Identify which cell holds the provided text, then report its [x, y] central coordinate. 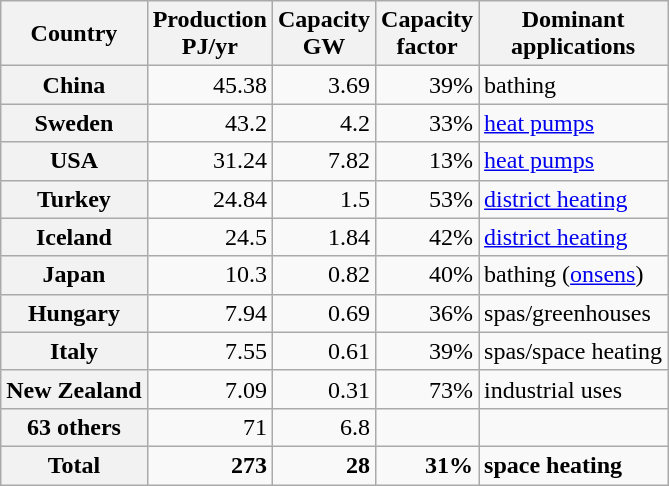
45.38 [210, 85]
28 [324, 465]
273 [210, 465]
4.2 [324, 123]
3.69 [324, 85]
6.8 [324, 427]
Hungary [74, 313]
Turkey [74, 199]
7.55 [210, 351]
1.5 [324, 199]
0.69 [324, 313]
43.2 [210, 123]
Iceland [74, 237]
USA [74, 161]
36% [428, 313]
13% [428, 161]
China [74, 85]
31% [428, 465]
Country [74, 34]
New Zealand [74, 389]
bathing [574, 85]
bathing (onsens) [574, 275]
24.5 [210, 237]
42% [428, 237]
31.24 [210, 161]
0.61 [324, 351]
7.09 [210, 389]
ProductionPJ/yr [210, 34]
spas/greenhouses [574, 313]
0.82 [324, 275]
industrial uses [574, 389]
Capacityfactor [428, 34]
7.82 [324, 161]
63 others [74, 427]
40% [428, 275]
Japan [74, 275]
71 [210, 427]
33% [428, 123]
7.94 [210, 313]
space heating [574, 465]
Dominantapplications [574, 34]
10.3 [210, 275]
Italy [74, 351]
24.84 [210, 199]
Sweden [74, 123]
1.84 [324, 237]
53% [428, 199]
73% [428, 389]
spas/space heating [574, 351]
0.31 [324, 389]
Total [74, 465]
CapacityGW [324, 34]
